Detect which cell encompasses the target text, then output its (X, Y) center coordinate. 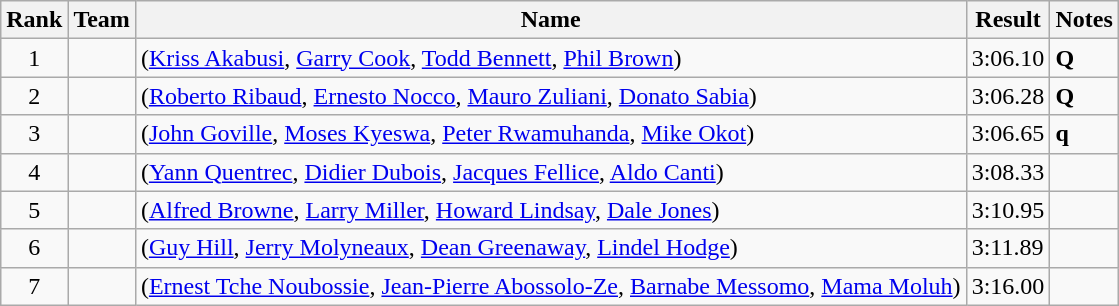
7 (34, 286)
(John Goville, Moses Kyeswa, Peter Rwamuhanda, Mike Okot) (550, 134)
(Alfred Browne, Larry Miller, Howard Lindsay, Dale Jones) (550, 210)
(Roberto Ribaud, Ernesto Nocco, Mauro Zuliani, Donato Sabia) (550, 96)
(Kriss Akabusi, Garry Cook, Todd Bennett, Phil Brown) (550, 58)
5 (34, 210)
6 (34, 248)
q (1084, 134)
Name (550, 20)
(Yann Quentrec, Didier Dubois, Jacques Fellice, Aldo Canti) (550, 172)
3:06.28 (1008, 96)
3 (34, 134)
2 (34, 96)
3:08.33 (1008, 172)
Notes (1084, 20)
Team (102, 20)
Result (1008, 20)
3:06.65 (1008, 134)
4 (34, 172)
3:11.89 (1008, 248)
Rank (34, 20)
(Guy Hill, Jerry Molyneaux, Dean Greenaway, Lindel Hodge) (550, 248)
(Ernest Tche Noubossie, Jean-Pierre Abossolo-Ze, Barnabe Messomo, Mama Moluh) (550, 286)
3:06.10 (1008, 58)
1 (34, 58)
3:10.95 (1008, 210)
3:16.00 (1008, 286)
